Search for the cell housing the specified text and yield its [X, Y] center coordinate. 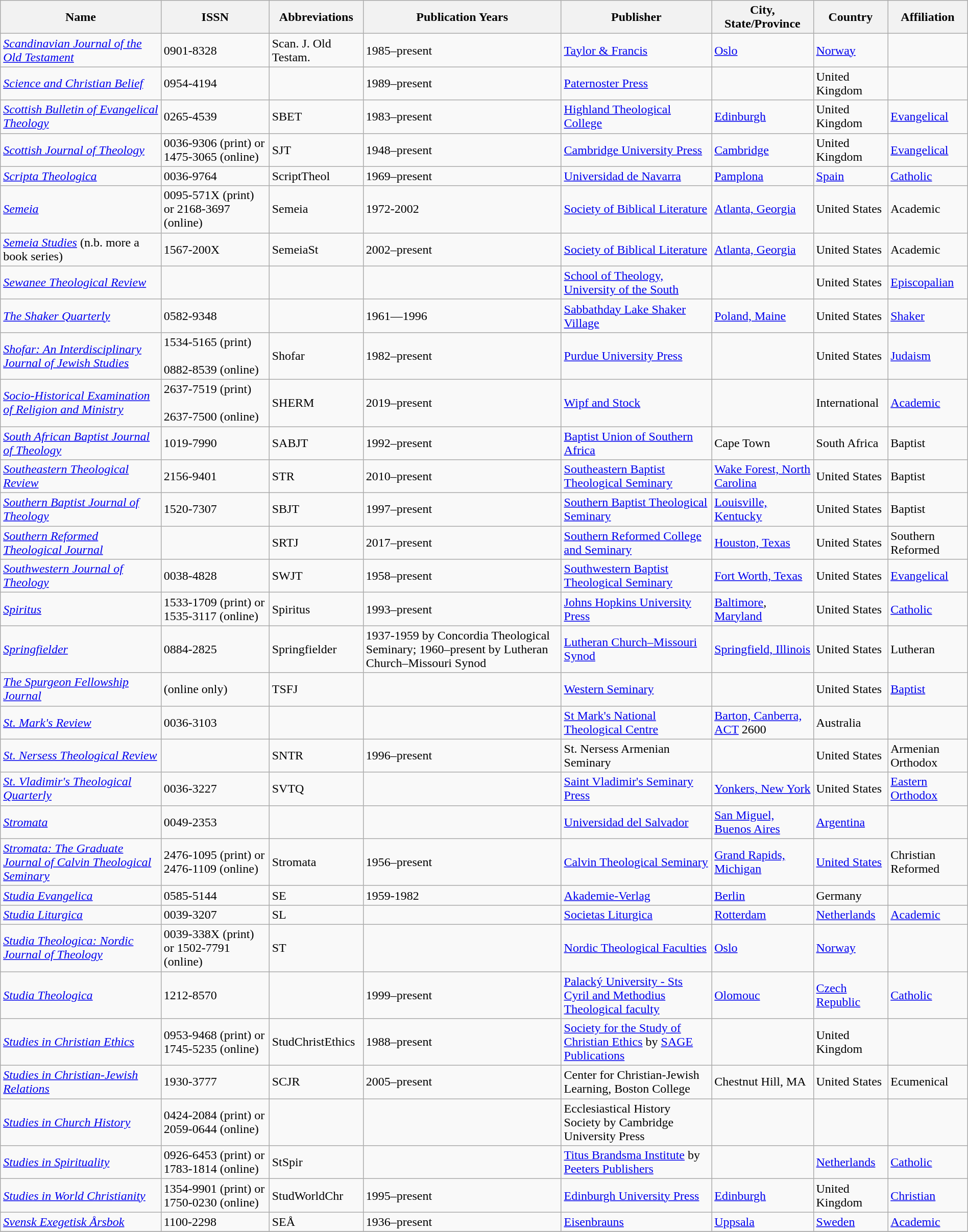
0585-5144 [215, 895]
Scottish Journal of Theology [81, 150]
Highland Theological College [636, 116]
1019-7990 [215, 443]
Shaker [928, 315]
Southern Reformed [928, 543]
1100-2298 [215, 1222]
Houston, Texas [763, 543]
South African Baptist Journal of Theology [81, 443]
Cambridge [763, 150]
Southern Baptist Theological Seminary [636, 509]
Saint Vladimir's Seminary Press [636, 789]
SE [316, 895]
STR [316, 477]
1961—1996 [462, 315]
2010–present [462, 477]
Science and Christian Belief [81, 84]
Shofar [316, 356]
0265-4539 [215, 116]
Spain [851, 176]
School of Theology, University of the South [636, 283]
1997–present [462, 509]
Socio-Historical Examination of Religion and Ministry [81, 403]
Scan. J. Old Testam. [316, 50]
Affiliation [928, 17]
Edinburgh University Press [636, 1195]
1520-7307 [215, 509]
Taylor & Francis [636, 50]
1995–present [462, 1195]
Louisville, Kentucky [763, 509]
Palacký University - Sts Cyril and Methodius Theological faculty [636, 995]
Studies in Church History [81, 1122]
1948–present [462, 150]
Lutheran Church–Missouri Synod [636, 649]
Name [81, 17]
0095-571X (print) or 2168-3697 (online) [215, 209]
SVTQ [316, 789]
Olomouc [763, 995]
Southern Baptist Journal of Theology [81, 509]
Cambridge University Press [636, 150]
0901-8328 [215, 50]
ST [316, 948]
SWJT [316, 576]
TSFJ [316, 689]
2637-7519 (print)2637-7500 (online) [215, 403]
ISSN [215, 17]
SL [316, 915]
ScriptTheol [316, 176]
Wake Forest, North Carolina [763, 477]
City, State/Province [763, 17]
StudWorldChr [316, 1195]
The Spurgeon Fellowship Journal [81, 689]
Western Seminary [636, 689]
Society for the Study of Christian Ethics by SAGE Publications [636, 1042]
Studies in Christian Ethics [81, 1042]
Abbreviations [316, 17]
SCJR [316, 1082]
1959-1982 [462, 895]
St. Vladimir's Theological Quarterly [81, 789]
2017–present [462, 543]
2019–present [462, 403]
1982–present [462, 356]
Judaism [928, 356]
1958–present [462, 576]
Southwestern Baptist Theological Seminary [636, 576]
Shofar: An Interdisciplinary Journal of Jewish Studies [81, 356]
Semeia Studies (n.b. more a book series) [81, 249]
1993–present [462, 609]
Baptist Union of Southern Africa [636, 443]
0884-2825 [215, 649]
1983–present [462, 116]
0049-2353 [215, 822]
0926-6453 (print) or 1783-1814 (online) [215, 1163]
Australia [851, 723]
Christian [928, 1195]
Barton, Canberra, ACT 2600 [763, 723]
0582-9348 [215, 315]
Cape Town [763, 443]
St. Nersess Theological Review [81, 755]
Publisher [636, 17]
1936–present [462, 1222]
Studies in Christian-Jewish Relations [81, 1082]
Episcopalian [928, 283]
0036-9764 [215, 176]
0424-2084 (print) or 2059-0644 (online) [215, 1122]
0036-3227 [215, 789]
Nordic Theological Faculties [636, 948]
Studies in World Christianity [81, 1195]
Publication Years [462, 17]
SHERM [316, 403]
St Mark's National Theological Centre [636, 723]
SJT [316, 150]
1956–present [462, 862]
SemeiaSt [316, 249]
Lutheran [928, 649]
St. Nersess Armenian Seminary [636, 755]
StSpir [316, 1163]
1992–present [462, 443]
0038-4828 [215, 576]
Wipf and Stock [636, 403]
Studia Theologica: Nordic Journal of Theology [81, 948]
1969–present [462, 176]
1930-3777 [215, 1082]
1354-9901 (print) or 1750-0230 (online) [215, 1195]
SEÅ [316, 1222]
Stromata: The Graduate Journal of Calvin Theological Seminary [81, 862]
SBJT [316, 509]
Springfield, Illinois [763, 649]
1567-200X [215, 249]
1533-1709 (print) or 1535-3117 (online) [215, 609]
San Miguel, Buenos Aires [763, 822]
Titus Brandsma Institute by Peeters Publishers [636, 1163]
Studia Liturgica [81, 915]
Pamplona [763, 176]
Country [851, 17]
International [851, 403]
Baltimore, Maryland [763, 609]
1985–present [462, 50]
Argentina [851, 822]
St. Mark's Review [81, 723]
Germany [851, 895]
1988–present [462, 1042]
SBET [316, 116]
Akademie-Verlag [636, 895]
Studia Evangelica [81, 895]
Sewanee Theological Review [81, 283]
0036-3103 [215, 723]
Paternoster Press [636, 84]
Chestnut Hill, MA [763, 1082]
Eisenbrauns [636, 1222]
2476-1095 (print) or 2476-1109 (online) [215, 862]
Southern Reformed College and Seminary [636, 543]
Rotterdam [763, 915]
Societas Liturgica [636, 915]
Universidad del Salvador [636, 822]
SNTR [316, 755]
Studies in Spirituality [81, 1163]
Uppsala [763, 1222]
(online only) [215, 689]
0954-4194 [215, 84]
0039-3207 [215, 915]
Berlin [763, 895]
Calvin Theological Seminary [636, 862]
Yonkers, New York [763, 789]
South Africa [851, 443]
Johns Hopkins University Press [636, 609]
1989–present [462, 84]
1999–present [462, 995]
StudChristEthics [316, 1042]
2005–present [462, 1082]
0036-9306 (print) or 1475-3065 (online) [215, 150]
Eastern Orthodox [928, 789]
Southeastern Theological Review [81, 477]
1212-8570 [215, 995]
Sabbathday Lake Shaker Village [636, 315]
Armenian Orthodox [928, 755]
SRTJ [316, 543]
1534-5165 (print)0882-8539 (online) [215, 356]
Fort Worth, Texas [763, 576]
The Shaker Quarterly [81, 315]
Southwestern Journal of Theology [81, 576]
Scottish Bulletin of Evangelical Theology [81, 116]
2156-9401 [215, 477]
Southeastern Baptist Theological Seminary [636, 477]
Scripta Theologica [81, 176]
1996–present [462, 755]
Czech Republic [851, 995]
Sweden [851, 1222]
1937-1959 by Concordia Theological Seminary; 1960–present by Lutheran Church–Missouri Synod [462, 649]
Center for Christian-Jewish Learning, Boston College [636, 1082]
Ecumenical [928, 1082]
Studia Theologica [81, 995]
Ecclesiastical History Society by Cambridge University Press [636, 1122]
0953-9468 (print) or 1745-5235 (online) [215, 1042]
SABJT [316, 443]
Svensk Exegetisk Årsbok [81, 1222]
0039-338X (print) or 1502-7791 (online) [215, 948]
Poland, Maine [763, 315]
Christian Reformed [928, 862]
2002–present [462, 249]
1972-2002 [462, 209]
Grand Rapids, Michigan [763, 862]
Scandinavian Journal of the Old Testament [81, 50]
Purdue University Press [636, 356]
Universidad de Navarra [636, 176]
Southern Reformed Theological Journal [81, 543]
